Capture the cell that displays the provided text and extract its [x, y] central coordinate. 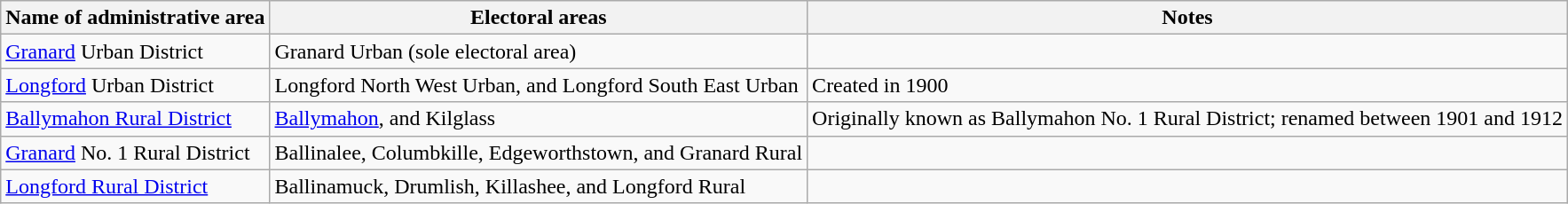
Created in 1900 [1187, 85]
Granard No. 1 Rural District [135, 153]
Electoral areas [539, 18]
Longford Rural District [135, 186]
Notes [1187, 18]
Longford North West Urban, and Longford South East Urban [539, 85]
Ballinamuck, Drumlish, Killashee, and Longford Rural [539, 186]
Name of administrative area [135, 18]
Originally known as Ballymahon No. 1 Rural District; renamed between 1901 and 1912 [1187, 119]
Ballymahon Rural District [135, 119]
Granard Urban District [135, 51]
Ballymahon, and Kilglass [539, 119]
Longford Urban District [135, 85]
Granard Urban (sole electoral area) [539, 51]
Ballinalee, Columbkille, Edgeworthstown, and Granard Rural [539, 153]
